Provide the [x, y] coordinate of the cell's center where the given text is located.  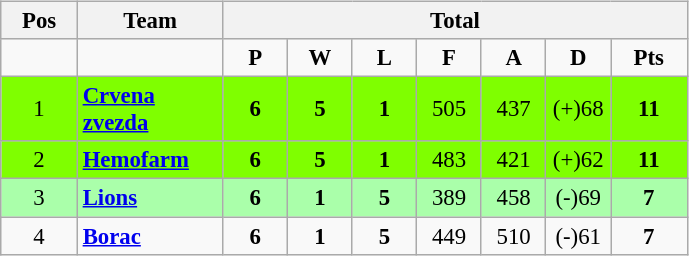
437 [514, 110]
Pos [40, 21]
(-)61 [578, 235]
(+)62 [578, 160]
Lions [150, 198]
2 [40, 160]
D [578, 58]
Team [150, 21]
510 [514, 235]
Borac [150, 235]
Hemofarm [150, 160]
W [320, 58]
483 [450, 160]
P [256, 58]
L [384, 58]
(-)69 [578, 198]
A [514, 58]
Total [455, 21]
Pts [648, 58]
4 [40, 235]
458 [514, 198]
3 [40, 198]
505 [450, 110]
389 [450, 198]
(+)68 [578, 110]
F [450, 58]
449 [450, 235]
421 [514, 160]
Crvena zvezda [150, 110]
